Return the (x, y) coordinate for the center point of the cell that contains the specified text.  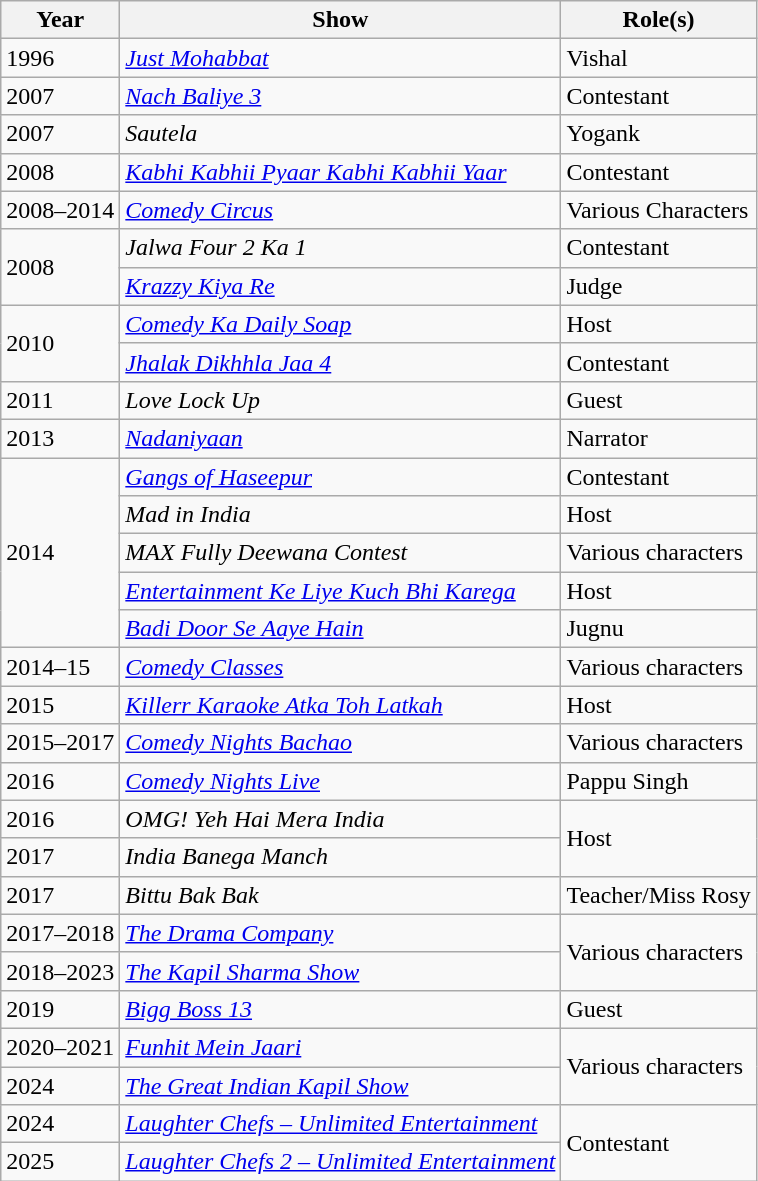
2011 (60, 400)
Comedy Nights Bachao (340, 743)
Funhit Mein Jaari (340, 1047)
2010 (60, 343)
The Great Indian Kapil Show (340, 1085)
Jalwa Four 2 Ka 1 (340, 248)
Gangs of Haseepur (340, 477)
The Drama Company (340, 933)
Show (340, 20)
Killerr Karaoke Atka Toh Latkah (340, 705)
Comedy Circus (340, 210)
2019 (60, 1009)
2013 (60, 438)
Entertainment Ke Liye Kuch Bhi Karega (340, 591)
Comedy Ka Daily Soap (340, 324)
Vishal (658, 58)
2020–2021 (60, 1047)
The Kapil Sharma Show (340, 971)
2014 (60, 553)
Krazzy Kiya Re (340, 286)
Sautela (340, 134)
2017–2018 (60, 933)
Teacher/Miss Rosy (658, 895)
2015 (60, 705)
Jhalak Dikhhla Jaa 4 (340, 362)
Laughter Chefs – Unlimited Entertainment (340, 1124)
2008–2014 (60, 210)
OMG! Yeh Hai Mera India (340, 819)
Just Mohabbat (340, 58)
India Banega Manch (340, 857)
Bigg Boss 13 (340, 1009)
Laughter Chefs 2 – Unlimited Entertainment (340, 1162)
Comedy Nights Live (340, 781)
Yogank (658, 134)
Mad in India (340, 515)
Love Lock Up (340, 400)
Bittu Bak Bak (340, 895)
Nach Baliye 3 (340, 96)
Various Characters (658, 210)
MAX Fully Deewana Contest (340, 553)
Pappu Singh (658, 781)
1996 (60, 58)
Nadaniyaan (340, 438)
Narrator (658, 438)
Role(s) (658, 20)
2015–2017 (60, 743)
Year (60, 20)
Jugnu (658, 629)
Comedy Classes (340, 667)
2025 (60, 1162)
2018–2023 (60, 971)
Kabhi Kabhii Pyaar Kabhi Kabhii Yaar (340, 172)
2014–15 (60, 667)
Judge (658, 286)
Badi Door Se Aaye Hain (340, 629)
